Determine the (x, y) coordinate at the center of the cell enclosing the given text.  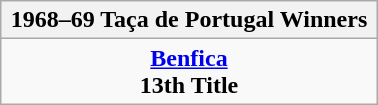
Benfica13th Title (189, 72)
1968–69 Taça de Portugal Winners (189, 20)
